Scan for the cell matching the given text and deliver its [X, Y] coordinate at center. 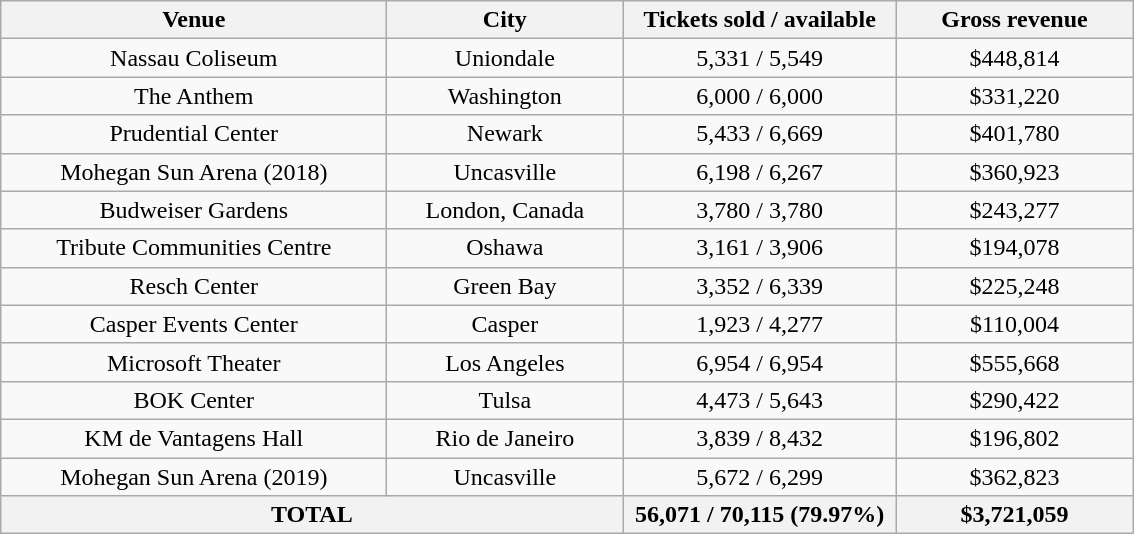
5,433 / 6,669 [760, 134]
$290,422 [1014, 400]
$243,277 [1014, 210]
4,473 / 5,643 [760, 400]
$331,220 [1014, 96]
3,161 / 3,906 [760, 248]
Budweiser Gardens [194, 210]
5,331 / 5,549 [760, 58]
6,000 / 6,000 [760, 96]
1,923 / 4,277 [760, 324]
$225,248 [1014, 286]
Oshawa [505, 248]
Casper [505, 324]
Rio de Janeiro [505, 438]
3,352 / 6,339 [760, 286]
Los Angeles [505, 362]
6,954 / 6,954 [760, 362]
$555,668 [1014, 362]
5,672 / 6,299 [760, 477]
Newark [505, 134]
Prudential Center [194, 134]
City [505, 20]
Washington [505, 96]
The Anthem [194, 96]
$196,802 [1014, 438]
3,780 / 3,780 [760, 210]
Uniondale [505, 58]
$360,923 [1014, 172]
TOTAL [312, 515]
Tickets sold / available [760, 20]
Venue [194, 20]
Tulsa [505, 400]
3,839 / 8,432 [760, 438]
56,071 / 70,115 (79.97%) [760, 515]
Green Bay [505, 286]
Mohegan Sun Arena (2019) [194, 477]
London, Canada [505, 210]
Resch Center [194, 286]
$3,721,059 [1014, 515]
Tribute Communities Centre [194, 248]
Gross revenue [1014, 20]
Microsoft Theater [194, 362]
$448,814 [1014, 58]
Casper Events Center [194, 324]
$110,004 [1014, 324]
6,198 / 6,267 [760, 172]
$401,780 [1014, 134]
$362,823 [1014, 477]
Mohegan Sun Arena (2018) [194, 172]
$194,078 [1014, 248]
BOK Center [194, 400]
KM de Vantagens Hall [194, 438]
Nassau Coliseum [194, 58]
